Return [X, Y] of the center of cell containing provided text 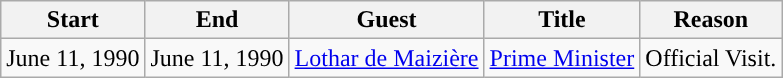
Guest [386, 20]
Start [73, 20]
Official Visit. [711, 58]
End [217, 20]
Lothar de Maizière [386, 58]
Reason [711, 20]
Title [562, 20]
Prime Minister [562, 58]
